From the cell containing the given text, extract its center point as (X, Y) coordinate. 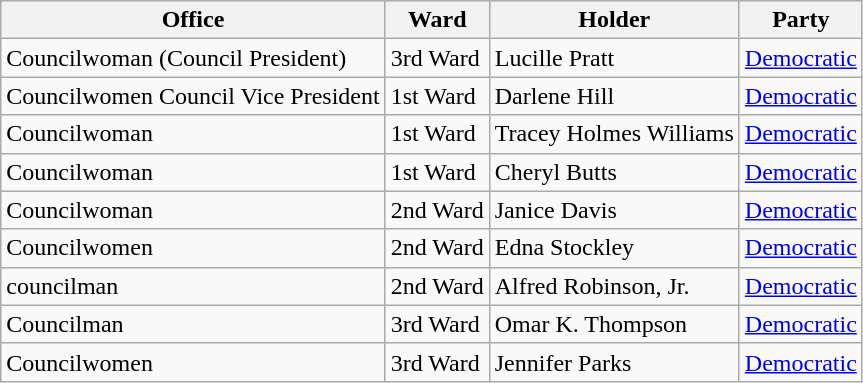
Jennifer Parks (614, 362)
Edna Stockley (614, 248)
Party (800, 20)
Councilwoman (Council President) (193, 58)
Omar K. Thompson (614, 324)
councilman (193, 286)
Councilman (193, 324)
Holder (614, 20)
Office (193, 20)
Janice Davis (614, 210)
Ward (437, 20)
Councilwomen Council Vice President (193, 96)
Cheryl Butts (614, 172)
Lucille Pratt (614, 58)
Alfred Robinson, Jr. (614, 286)
Tracey Holmes Williams (614, 134)
Darlene Hill (614, 96)
